Find where the given text appears and provide that cell's center as (x, y) coordinate. 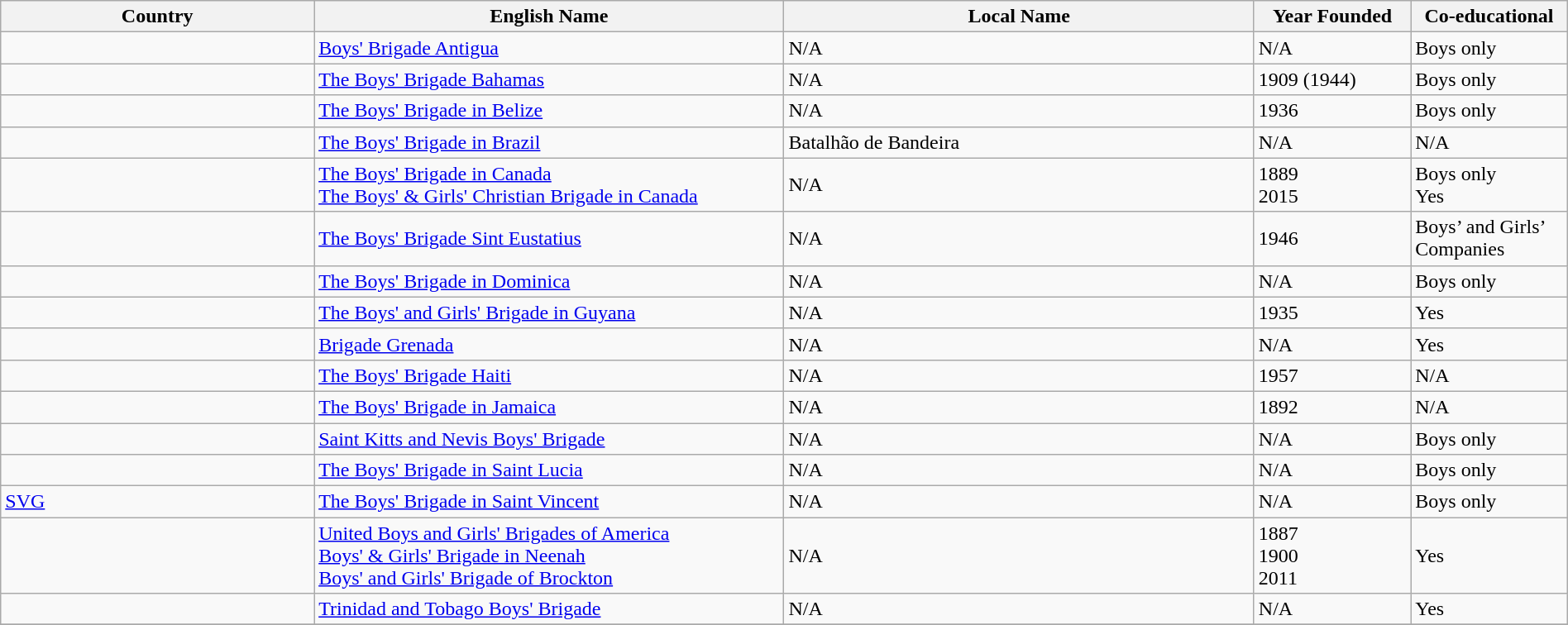
Batalhão de Bandeira (1019, 142)
The Boys' and Girls' Brigade in Guyana (549, 312)
The Boys' Brigade Haiti (549, 375)
Brigade Grenada (549, 344)
The Boys' Brigade Bahamas (549, 79)
Saint Kitts and Nevis Boys' Brigade (549, 439)
1936 (1331, 111)
1957 (1331, 375)
1909 (1944) (1331, 79)
The Boys' Brigade in Saint Lucia (549, 470)
1935 (1331, 312)
Boys onlyYes (1489, 185)
The Boys' Brigade in Belize (549, 111)
18892015 (1331, 185)
The Boys' Brigade in Jamaica (549, 407)
The Boys' Brigade in Brazil (549, 142)
Local Name (1019, 17)
1892 (1331, 407)
Trinidad and Tobago Boys' Brigade (549, 609)
United Boys and Girls' Brigades of AmericaBoys' & Girls' Brigade in NeenahBoys' and Girls' Brigade of Brockton (549, 556)
188719002011 (1331, 556)
SVG (157, 502)
English Name (549, 17)
1946 (1331, 238)
Boys' Brigade Antigua (549, 48)
Co-educational (1489, 17)
The Boys' Brigade in CanadaThe Boys' & Girls' Christian Brigade in Canada (549, 185)
The Boys' Brigade in Dominica (549, 281)
The Boys' Brigade Sint Eustatius (549, 238)
Year Founded (1331, 17)
The Boys' Brigade in Saint Vincent (549, 502)
Country (157, 17)
Boys’ and Girls’ Companies (1489, 238)
